Find where the given text appears and provide that cell's center as (X, Y) coordinate. 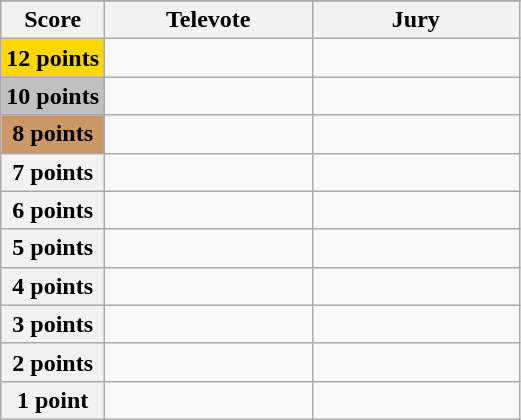
Score (53, 20)
7 points (53, 172)
2 points (53, 362)
10 points (53, 96)
4 points (53, 286)
1 point (53, 400)
Televote (209, 20)
6 points (53, 210)
5 points (53, 248)
Jury (416, 20)
8 points (53, 134)
12 points (53, 58)
3 points (53, 324)
